Scan for the cell matching the given text and deliver its (x, y) coordinate at center. 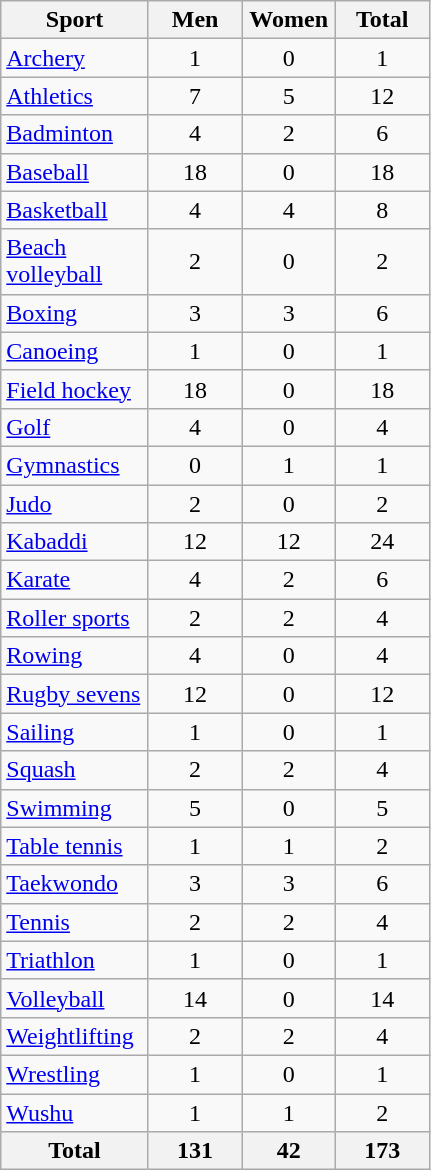
Boxing (75, 313)
Beach volleyball (75, 262)
Men (195, 20)
Badminton (75, 134)
Taekwondo (75, 884)
Kabaddi (75, 542)
Triathlon (75, 960)
Wrestling (75, 1074)
131 (195, 1151)
Sailing (75, 732)
Athletics (75, 96)
8 (382, 210)
Wushu (75, 1113)
Weightlifting (75, 1036)
Archery (75, 58)
Tennis (75, 922)
Karate (75, 580)
Baseball (75, 172)
Canoeing (75, 351)
Women (289, 20)
Volleyball (75, 998)
Judo (75, 503)
Golf (75, 427)
173 (382, 1151)
Squash (75, 770)
Field hockey (75, 389)
24 (382, 542)
Sport (75, 20)
Rowing (75, 656)
Rugby sevens (75, 694)
7 (195, 96)
Basketball (75, 210)
Table tennis (75, 846)
Gymnastics (75, 465)
42 (289, 1151)
Roller sports (75, 618)
Swimming (75, 808)
